Return the [x, y] coordinate for the center point of the cell that contains the specified text.  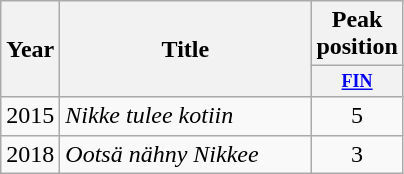
5 [357, 116]
Title [186, 49]
Nikke tulee kotiin [186, 116]
Year [30, 49]
2015 [30, 116]
FIN [357, 82]
3 [357, 154]
2018 [30, 154]
Peak position [357, 34]
Ootsä nähny Nikkee [186, 154]
